Provide the [x, y] coordinate of the cell's center where the given text is located.  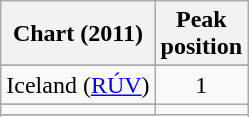
Peakposition [201, 34]
Chart (2011) [78, 34]
1 [201, 85]
Iceland (RÚV) [78, 85]
